Scan for the cell matching the given text and deliver its [x, y] coordinate at center. 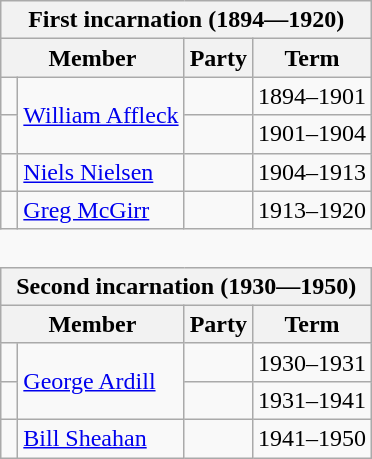
1931–1941 [312, 400]
Niels Nielsen [101, 172]
Second incarnation (1930—1950) [186, 286]
1904–1913 [312, 172]
George Ardill [101, 381]
Bill Sheahan [101, 438]
1930–1931 [312, 362]
1894–1901 [312, 96]
1941–1950 [312, 438]
William Affleck [101, 115]
1913–1920 [312, 210]
Greg McGirr [101, 210]
1901–1904 [312, 134]
First incarnation (1894—1920) [186, 20]
